Identify which cell holds the provided text, then report its (x, y) central coordinate. 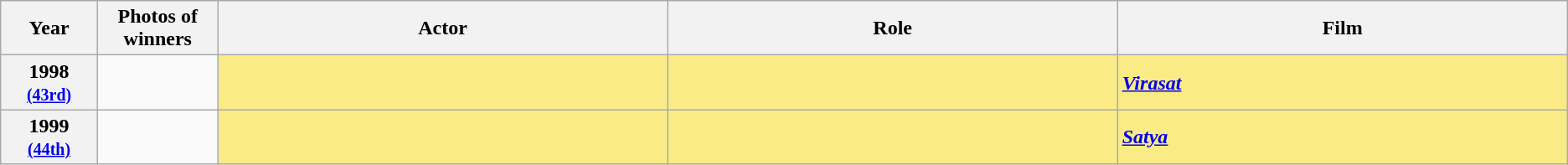
Virasat (1342, 82)
Actor (442, 28)
Satya (1342, 137)
1999 (44th) (49, 137)
Role (893, 28)
1998 (43rd) (49, 82)
Photos of winners (157, 28)
Film (1342, 28)
Year (49, 28)
